Output the (X, Y) coordinate of the center of the cell containing the given text.  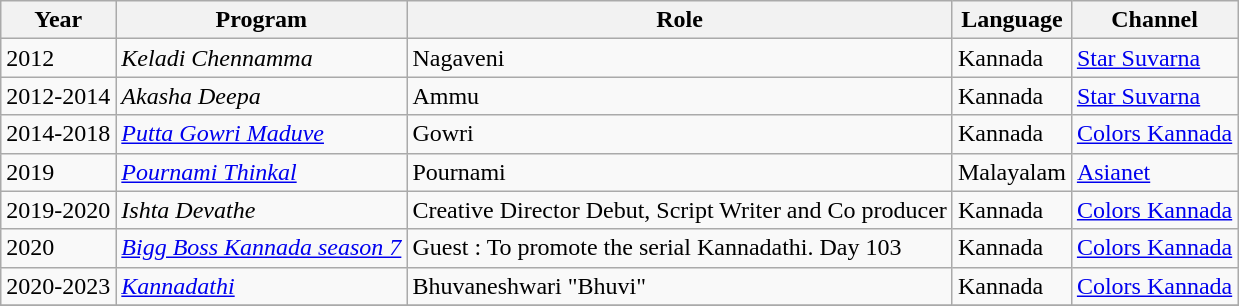
Nagaveni (680, 58)
2020-2023 (58, 286)
Role (680, 20)
2012-2014 (58, 96)
Pournami (680, 172)
Guest : To promote the serial Kannadathi. Day 103 (680, 248)
2014-2018 (58, 134)
2012 (58, 58)
Asianet (1154, 172)
Akasha Deepa (262, 96)
Malayalam (1012, 172)
Gowri (680, 134)
Language (1012, 20)
2019 (58, 172)
Creative Director Debut, Script Writer and Co producer (680, 210)
Bigg Boss Kannada season 7 (262, 248)
Kannadathi (262, 286)
Pournami Thinkal (262, 172)
Year (58, 20)
2020 (58, 248)
Bhuvaneshwari "Bhuvi" (680, 286)
Keladi Chennamma (262, 58)
Channel (1154, 20)
Putta Gowri Maduve (262, 134)
Ishta Devathe (262, 210)
Program (262, 20)
Ammu (680, 96)
2019-2020 (58, 210)
